Extract the [x, y] coordinate from the center of the cell holding the provided text.  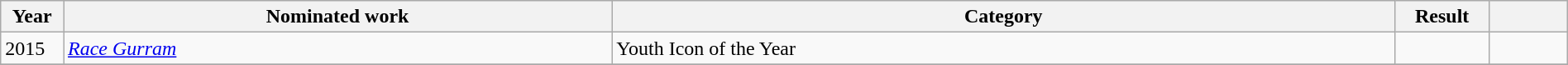
Nominated work [337, 17]
Race Gurram [337, 48]
2015 [32, 48]
Youth Icon of the Year [1004, 48]
Year [32, 17]
Category [1004, 17]
Result [1442, 17]
